Determine the (X, Y) coordinate at the center of the cell enclosing the given text.  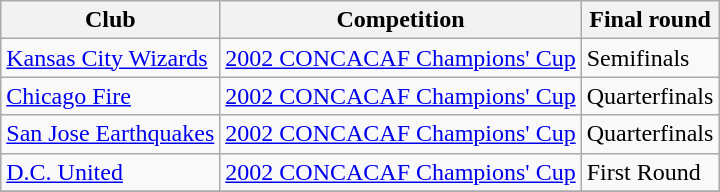
Semifinals (650, 58)
San Jose Earthquakes (110, 134)
D.C. United (110, 172)
Final round (650, 20)
First Round (650, 172)
Chicago Fire (110, 96)
Kansas City Wizards (110, 58)
Competition (400, 20)
Club (110, 20)
